Determine the (x, y) coordinate at the center of the cell enclosing the given text.  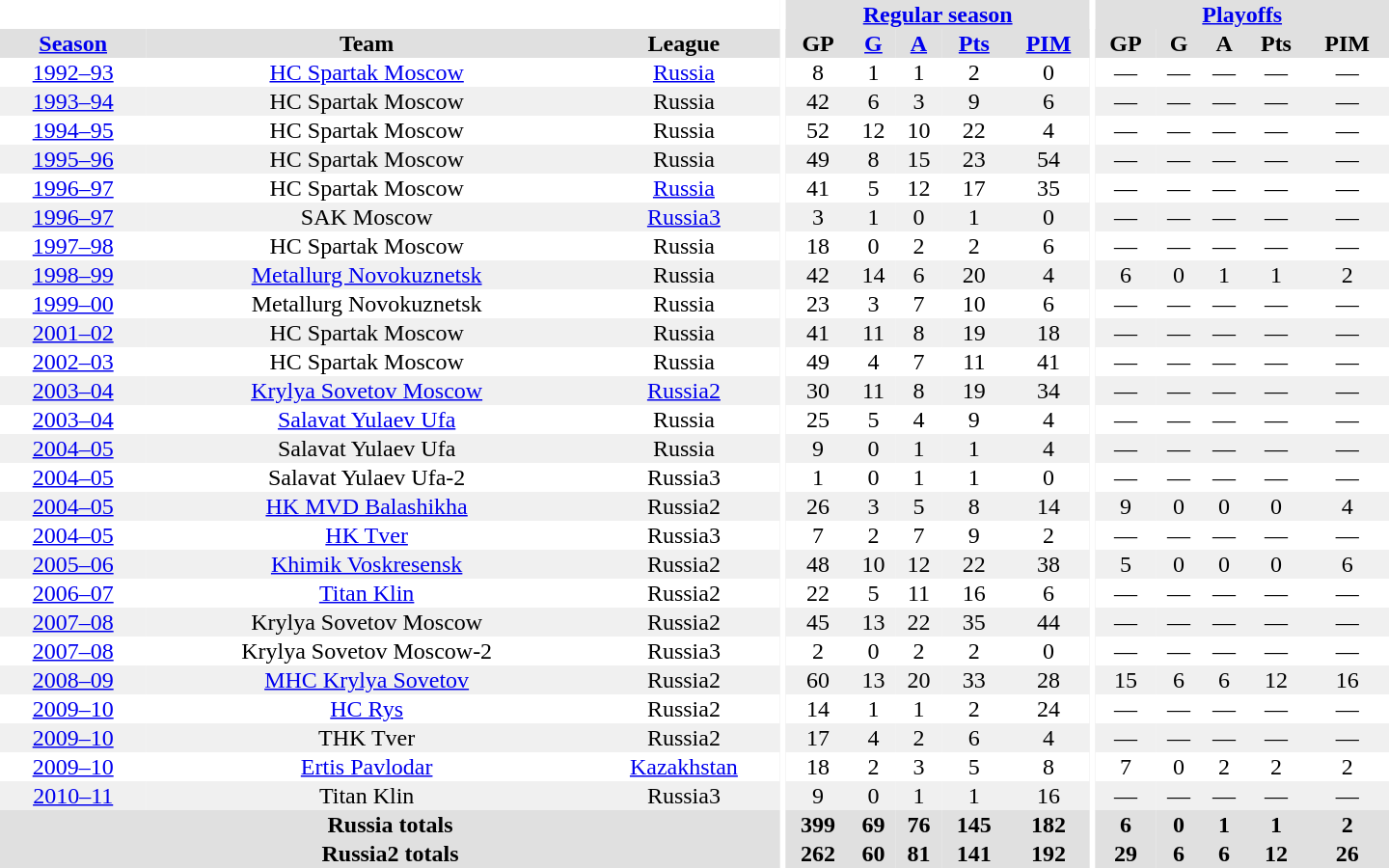
28 (1049, 680)
Krylya Sovetov Moscow-2 (367, 651)
Season (73, 43)
HC Rys (367, 709)
38 (1049, 564)
24 (1049, 709)
29 (1125, 854)
Russia totals (390, 825)
Kazakhstan (684, 767)
33 (974, 680)
54 (1049, 159)
34 (1049, 391)
182 (1049, 825)
Salavat Yulaev Ufa-2 (367, 477)
399 (818, 825)
1992–93 (73, 72)
1999–00 (73, 304)
1993–94 (73, 101)
HK Tver (367, 535)
Ertis Pavlodar (367, 767)
Team (367, 43)
48 (818, 564)
Regular season (938, 14)
81 (918, 854)
1998–99 (73, 275)
45 (818, 622)
69 (874, 825)
SAK Moscow (367, 217)
262 (818, 854)
Khimik Voskresensk (367, 564)
25 (818, 420)
2001–02 (73, 333)
2010–11 (73, 796)
2006–07 (73, 593)
1997–98 (73, 246)
1994–95 (73, 130)
2002–03 (73, 362)
Playoffs (1242, 14)
44 (1049, 622)
1995–96 (73, 159)
2005–06 (73, 564)
Russia2 totals (390, 854)
2008–09 (73, 680)
THK Tver (367, 738)
League (684, 43)
HK MVD Balashikha (367, 506)
145 (974, 825)
76 (918, 825)
141 (974, 854)
MHC Krylya Sovetov (367, 680)
192 (1049, 854)
52 (818, 130)
30 (818, 391)
